Return [x, y] of the center of cell containing provided text 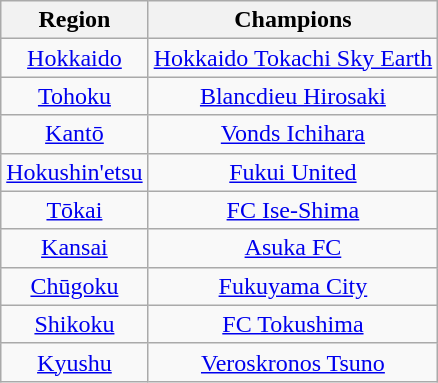
Hokkaido [74, 58]
Blancdieu Hirosaki [293, 96]
Vonds Ichihara [293, 134]
Champions [293, 20]
Kantō [74, 134]
Kyushu [74, 362]
Region [74, 20]
Tōkai [74, 210]
FC Ise-Shima [293, 210]
Shikoku [74, 324]
Kansai [74, 248]
Tohoku [74, 96]
Hokkaido Tokachi Sky Earth [293, 58]
Fukuyama City [293, 286]
Asuka FC [293, 248]
FC Tokushima [293, 324]
Fukui United [293, 172]
Chūgoku [74, 286]
Veroskronos Tsuno [293, 362]
Hokushin'etsu [74, 172]
